Provide the (x, y) coordinate of the cell's center where the given text is located.  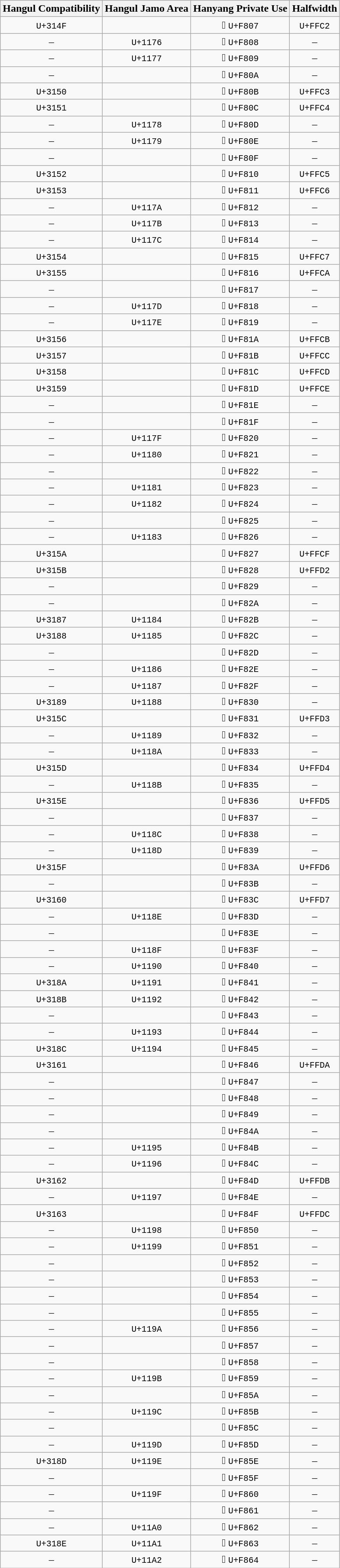
 U+F840 (240, 965)
U+3160 (52, 900)
U+FFD5 (314, 801)
U+3163 (52, 1213)
U+FFCC (314, 355)
U+1183 (147, 537)
U+119A (147, 1329)
U+117B (147, 223)
U+1177 (147, 58)
U+FFC2 (314, 25)
 U+F819 (240, 322)
U+315B (52, 570)
 U+F836 (240, 801)
U+1198 (147, 1229)
 U+F82D (240, 652)
U+1185 (147, 636)
 U+F838 (240, 834)
U+3189 (52, 701)
 U+F81A (240, 339)
U+315C (52, 718)
 U+F853 (240, 1279)
 U+F827 (240, 553)
U+315F (52, 867)
U+1180 (147, 454)
U+118B (147, 784)
U+1190 (147, 965)
U+118C (147, 834)
U+3187 (52, 619)
 U+F851 (240, 1246)
 U+F84F (240, 1213)
 U+F856 (240, 1329)
U+1178 (147, 124)
U+3152 (52, 173)
U+3159 (52, 388)
U+1182 (147, 504)
 U+F842 (240, 998)
 U+F83B (240, 883)
U+FFD4 (314, 768)
 U+F807 (240, 25)
 U+F855 (240, 1312)
U+1196 (147, 1164)
 U+F826 (240, 537)
U+1192 (147, 998)
 U+F857 (240, 1345)
U+FFD6 (314, 867)
 U+F80A (240, 75)
U+FFDB (314, 1180)
U+FFDC (314, 1213)
 U+F85A (240, 1395)
U+FFC3 (314, 91)
 U+F847 (240, 1081)
U+1189 (147, 735)
U+3155 (52, 273)
 U+F834 (240, 768)
U+1194 (147, 1048)
U+117E (147, 322)
 U+F84D (240, 1180)
U+3162 (52, 1180)
U+3161 (52, 1065)
U+315A (52, 553)
 U+F835 (240, 784)
U+318D (52, 1460)
U+1191 (147, 982)
 U+F85B (240, 1411)
 U+F821 (240, 454)
 U+F850 (240, 1229)
U+FFCD (314, 372)
 U+F84C (240, 1164)
 U+F837 (240, 817)
Halfwidth (314, 9)
 U+F85E (240, 1460)
U+1197 (147, 1196)
 U+F80B (240, 91)
U+118F (147, 949)
 U+F811 (240, 190)
U+1193 (147, 1032)
U+1176 (147, 42)
 U+F858 (240, 1362)
 U+F85D (240, 1444)
U+117D (147, 306)
U+1179 (147, 140)
 U+F820 (240, 437)
 U+F83A (240, 867)
U+3188 (52, 636)
 U+F861 (240, 1510)
 U+F839 (240, 850)
U+318A (52, 982)
U+119F (147, 1493)
 U+F848 (240, 1098)
 U+F82B (240, 619)
U+314F (52, 25)
 U+F81B (240, 355)
 U+F84E (240, 1196)
 U+F80F (240, 157)
U+FFC6 (314, 190)
 U+F81E (240, 404)
U+11A2 (147, 1560)
U+1199 (147, 1246)
 U+F852 (240, 1263)
U+117F (147, 437)
 U+F85C (240, 1428)
U+117A (147, 207)
 U+F818 (240, 306)
U+FFCE (314, 388)
 U+F81C (240, 372)
 U+F864 (240, 1560)
U+FFD7 (314, 900)
 U+F831 (240, 718)
 U+F83C (240, 900)
 U+F810 (240, 173)
U+118D (147, 850)
 U+F845 (240, 1048)
 U+F825 (240, 520)
Hangul Compatibility (52, 9)
 U+F80C (240, 108)
Hangul Jamo Area (147, 9)
U+119D (147, 1444)
U+3154 (52, 256)
U+FFCA (314, 273)
U+FFC7 (314, 256)
 U+F860 (240, 1493)
 U+F829 (240, 586)
U+1186 (147, 668)
 U+F812 (240, 207)
U+315E (52, 801)
 U+F83F (240, 949)
U+3158 (52, 372)
U+3156 (52, 339)
U+119C (147, 1411)
 U+F813 (240, 223)
U+318B (52, 998)
 U+F81D (240, 388)
U+1187 (147, 685)
U+318C (52, 1048)
U+1184 (147, 619)
U+FFDA (314, 1065)
U+1181 (147, 487)
U+118E (147, 916)
 U+F833 (240, 751)
 U+F808 (240, 42)
 U+F84B (240, 1147)
 U+F814 (240, 240)
 U+F84A (240, 1131)
U+118A (147, 751)
U+3151 (52, 108)
U+119E (147, 1460)
U+3150 (52, 91)
 U+F830 (240, 701)
 U+F854 (240, 1296)
U+FFD3 (314, 718)
 U+F816 (240, 273)
 U+F80D (240, 124)
U+119B (147, 1378)
 U+F83D (240, 916)
 U+F82E (240, 668)
U+3153 (52, 190)
 U+F815 (240, 256)
Hanyang Private Use (240, 9)
 U+F843 (240, 1015)
U+FFC5 (314, 173)
U+1195 (147, 1147)
U+1188 (147, 701)
 U+F81F (240, 421)
 U+F83E (240, 932)
 U+F809 (240, 58)
 U+F824 (240, 504)
 U+F822 (240, 470)
 U+F85F (240, 1477)
U+FFCB (314, 339)
U+3157 (52, 355)
 U+F823 (240, 487)
U+318E (52, 1543)
 U+F828 (240, 570)
 U+F859 (240, 1378)
U+117C (147, 240)
U+315D (52, 768)
 U+F862 (240, 1526)
 U+F841 (240, 982)
 U+F80E (240, 140)
U+FFD2 (314, 570)
 U+F846 (240, 1065)
U+FFC4 (314, 108)
 U+F832 (240, 735)
 U+F844 (240, 1032)
 U+F849 (240, 1114)
 U+F82A (240, 603)
 U+F817 (240, 289)
U+11A1 (147, 1543)
 U+F82F (240, 685)
U+FFCF (314, 553)
U+11A0 (147, 1526)
 U+F863 (240, 1543)
 U+F82C (240, 636)
